Return [x, y] of the center of cell containing provided text 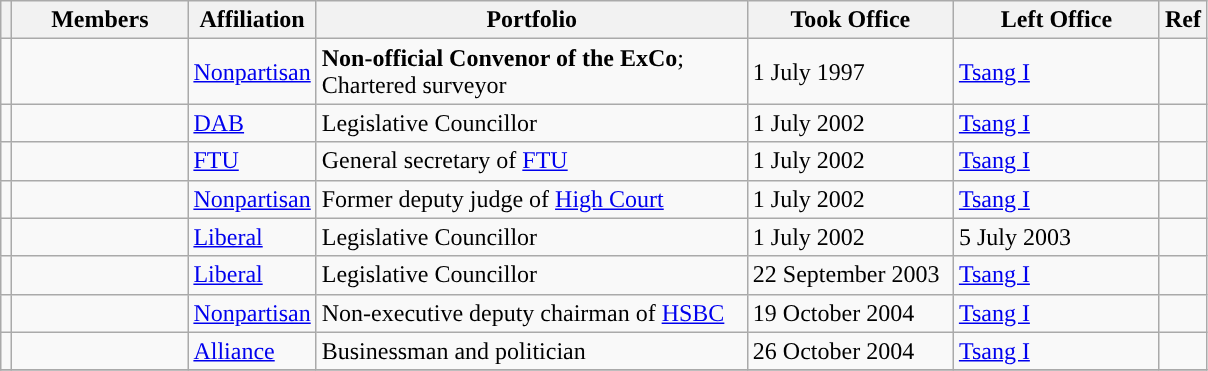
5 July 2003 [1056, 237]
Former deputy judge of High Court [532, 199]
26 October 2004 [850, 351]
Affiliation [252, 20]
DAB [252, 123]
1 July 1997 [850, 72]
General secretary of FTU [532, 161]
FTU [252, 161]
Portfolio [532, 20]
22 September 2003 [850, 275]
Ref [1182, 20]
Took Office [850, 20]
Members [100, 20]
19 October 2004 [850, 313]
Businessman and politician [532, 351]
Non-official Convenor of the ExCo;Chartered surveyor [532, 72]
Left Office [1056, 20]
Alliance [252, 351]
Non-executive deputy chairman of HSBC [532, 313]
